Provide the (X, Y) coordinate of the cell's center where the given text is located.  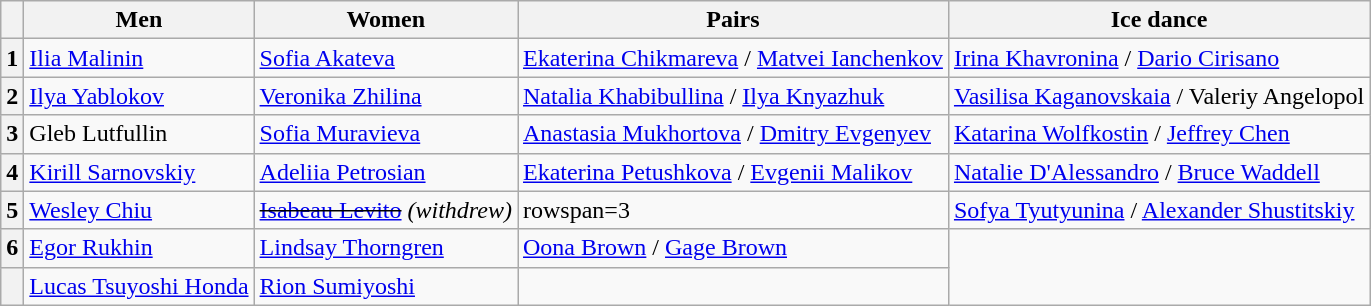
Ekaterina Petushkova / Evgenii Malikov (734, 172)
Egor Rukhin (139, 248)
Women (386, 20)
Rion Sumiyoshi (386, 286)
Ilya Yablokov (139, 96)
Lindsay Thorngren (386, 248)
5 (12, 210)
Ekaterina Chikmareva / Matvei Ianchenkov (734, 58)
Ilia Malinin (139, 58)
2 (12, 96)
Vasilisa Kaganovskaia / Valeriy Angelopol (1158, 96)
Wesley Chiu (139, 210)
Sofia Muravieva (386, 134)
Irina Khavronina / Dario Cirisano (1158, 58)
Katarina Wolfkostin / Jeffrey Chen (1158, 134)
Ice dance (1158, 20)
Oona Brown / Gage Brown (734, 248)
Natalie D'Alessandro / Bruce Waddell (1158, 172)
Sofia Akateva (386, 58)
4 (12, 172)
1 (12, 58)
Pairs (734, 20)
Men (139, 20)
6 (12, 248)
Kirill Sarnovskiy (139, 172)
Sofya Tyutyunina / Alexander Shustitskiy (1158, 210)
Veronika Zhilina (386, 96)
Anastasia Mukhortova / Dmitry Evgenyev (734, 134)
rowspan=3 (734, 210)
Natalia Khabibullina / Ilya Knyazhuk (734, 96)
Isabeau Levito (withdrew) (386, 210)
Lucas Tsuyoshi Honda (139, 286)
Gleb Lutfullin (139, 134)
Adeliia Petrosian (386, 172)
3 (12, 134)
